Detect which cell encompasses the target text, then output its [X, Y] center coordinate. 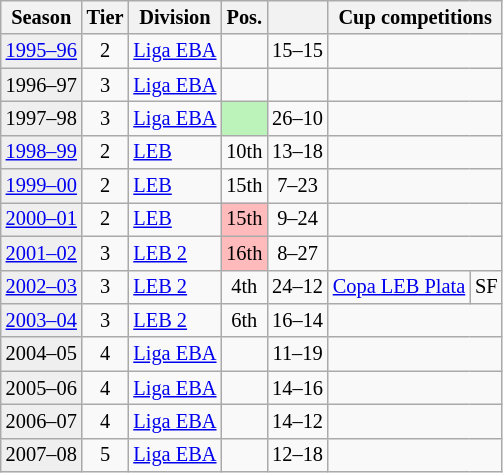
11–19 [298, 354]
14–16 [298, 388]
2001–02 [42, 253]
24–12 [298, 287]
SF [486, 287]
5 [106, 455]
8–27 [298, 253]
12–18 [298, 455]
9–24 [298, 219]
15–15 [298, 51]
Season [42, 17]
Division [174, 17]
16–14 [298, 320]
7–23 [298, 186]
6th [244, 320]
1997–98 [42, 118]
2004–05 [42, 354]
2002–03 [42, 287]
2007–08 [42, 455]
1995–96 [42, 51]
2005–06 [42, 388]
1996–97 [42, 85]
Copa LEB Plata [399, 287]
10th [244, 152]
2003–04 [42, 320]
16th [244, 253]
Pos. [244, 17]
1998–99 [42, 152]
Cup competitions [416, 17]
2006–07 [42, 421]
13–18 [298, 152]
4th [244, 287]
26–10 [298, 118]
Tier [106, 17]
1999–00 [42, 186]
14–12 [298, 421]
2000–01 [42, 219]
